Provide the [X, Y] coordinate of the cell's center where the given text is located.  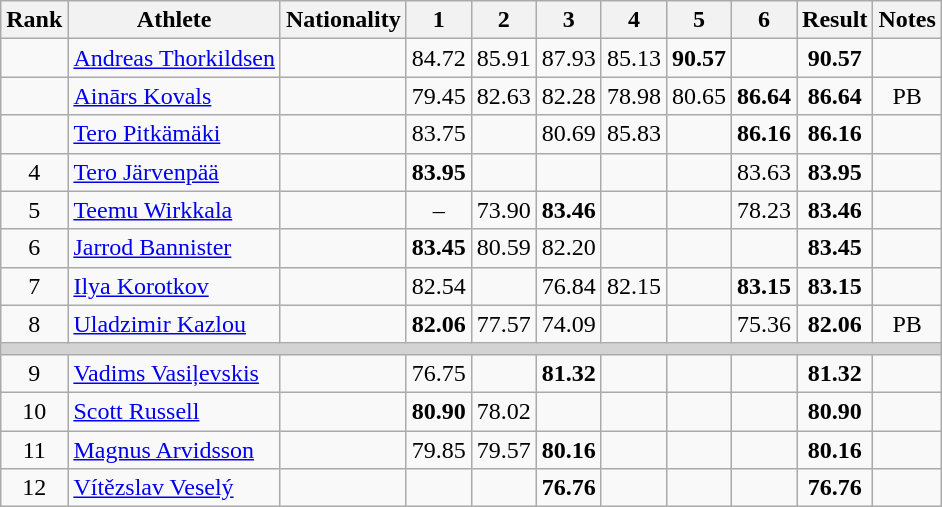
Jarrod Bannister [174, 248]
Teemu Wirkkala [174, 210]
8 [34, 324]
Ilya Korotkov [174, 286]
Scott Russell [174, 411]
Result [835, 20]
82.15 [634, 286]
78.02 [504, 411]
85.83 [634, 134]
85.13 [634, 58]
82.20 [568, 248]
80.69 [568, 134]
2 [504, 20]
79.57 [504, 449]
Andreas Thorkildsen [174, 58]
Uladzimir Kazlou [174, 324]
1 [438, 20]
73.90 [504, 210]
78.23 [764, 210]
85.91 [504, 58]
12 [34, 488]
87.93 [568, 58]
78.98 [634, 96]
82.63 [504, 96]
Notes [907, 20]
83.63 [764, 172]
Magnus Arvidsson [174, 449]
9 [34, 373]
– [438, 210]
10 [34, 411]
Vadims Vasiļevskis [174, 373]
7 [34, 286]
82.54 [438, 286]
79.45 [438, 96]
11 [34, 449]
Ainārs Kovals [174, 96]
3 [568, 20]
82.28 [568, 96]
79.85 [438, 449]
Rank [34, 20]
77.57 [504, 324]
76.75 [438, 373]
Vítězslav Veselý [174, 488]
84.72 [438, 58]
80.65 [698, 96]
Tero Pitkämäki [174, 134]
Nationality [343, 20]
75.36 [764, 324]
76.84 [568, 286]
74.09 [568, 324]
80.59 [504, 248]
83.75 [438, 134]
Athlete [174, 20]
Tero Järvenpää [174, 172]
